Search for the cell housing the specified text and yield its [x, y] center coordinate. 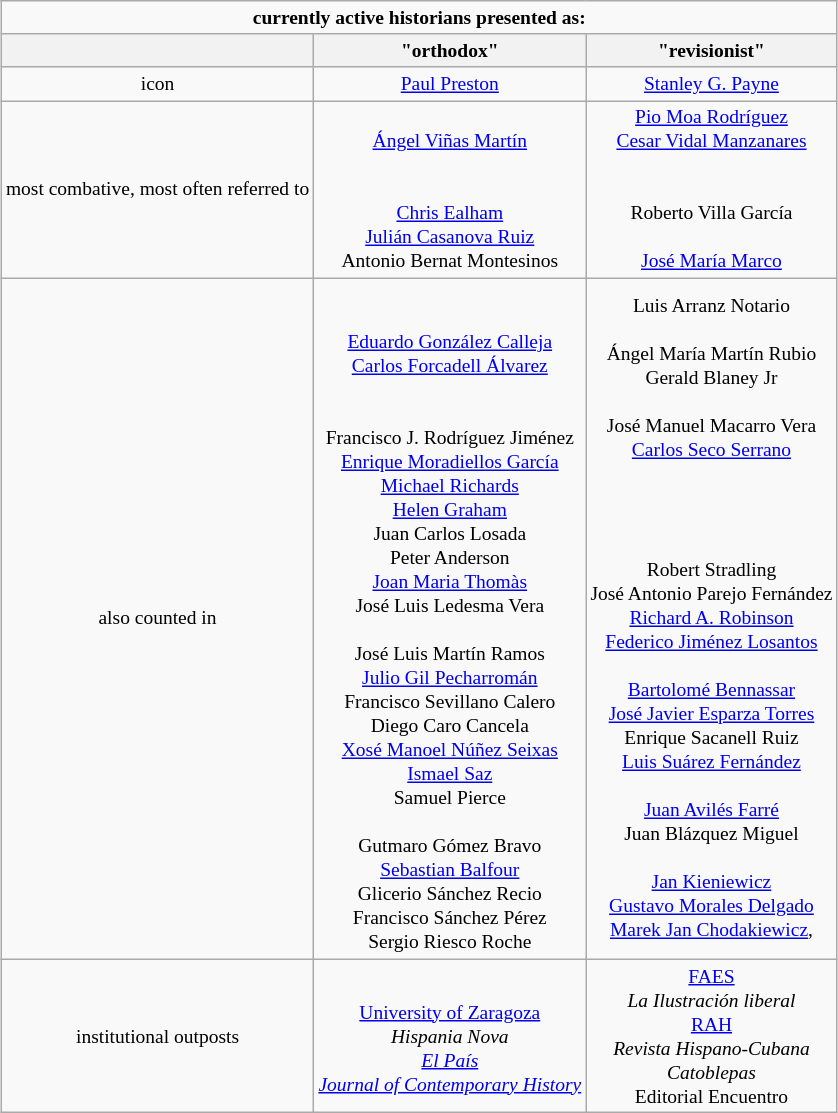
"revisionist" [712, 50]
University of ZaragozaHispania NovaEl PaísJournal of Contemporary History [450, 1036]
FAESLa Ilustración liberalRAHRevista Hispano-CubanaCatoblepasEditorial Encuentro [712, 1036]
Stanley G. Payne [712, 84]
Pio Moa RodríguezCesar Vidal ManzanaresRoberto Villa GarcíaJosé María Marco [712, 190]
institutional outposts [158, 1036]
icon [158, 84]
also counted in [158, 618]
most combative, most often referred to [158, 190]
Ángel Viñas MartínChris EalhamJulián Casanova RuizAntonio Bernat Montesinos [450, 190]
"orthodox" [450, 50]
Paul Preston [450, 84]
currently active historians presented as: [419, 18]
